Detect which cell encompasses the target text, then output its [X, Y] center coordinate. 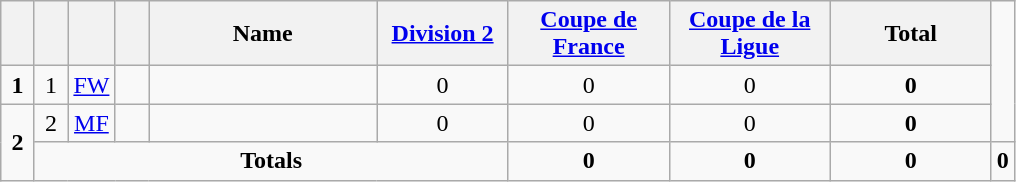
Coupe de France [588, 34]
FW [92, 85]
Division 2 [442, 34]
Coupe de la Ligue [750, 34]
Totals [271, 161]
Total [910, 34]
Name [262, 34]
MF [92, 123]
